Output the (x, y) coordinate of the center of the cell containing the given text.  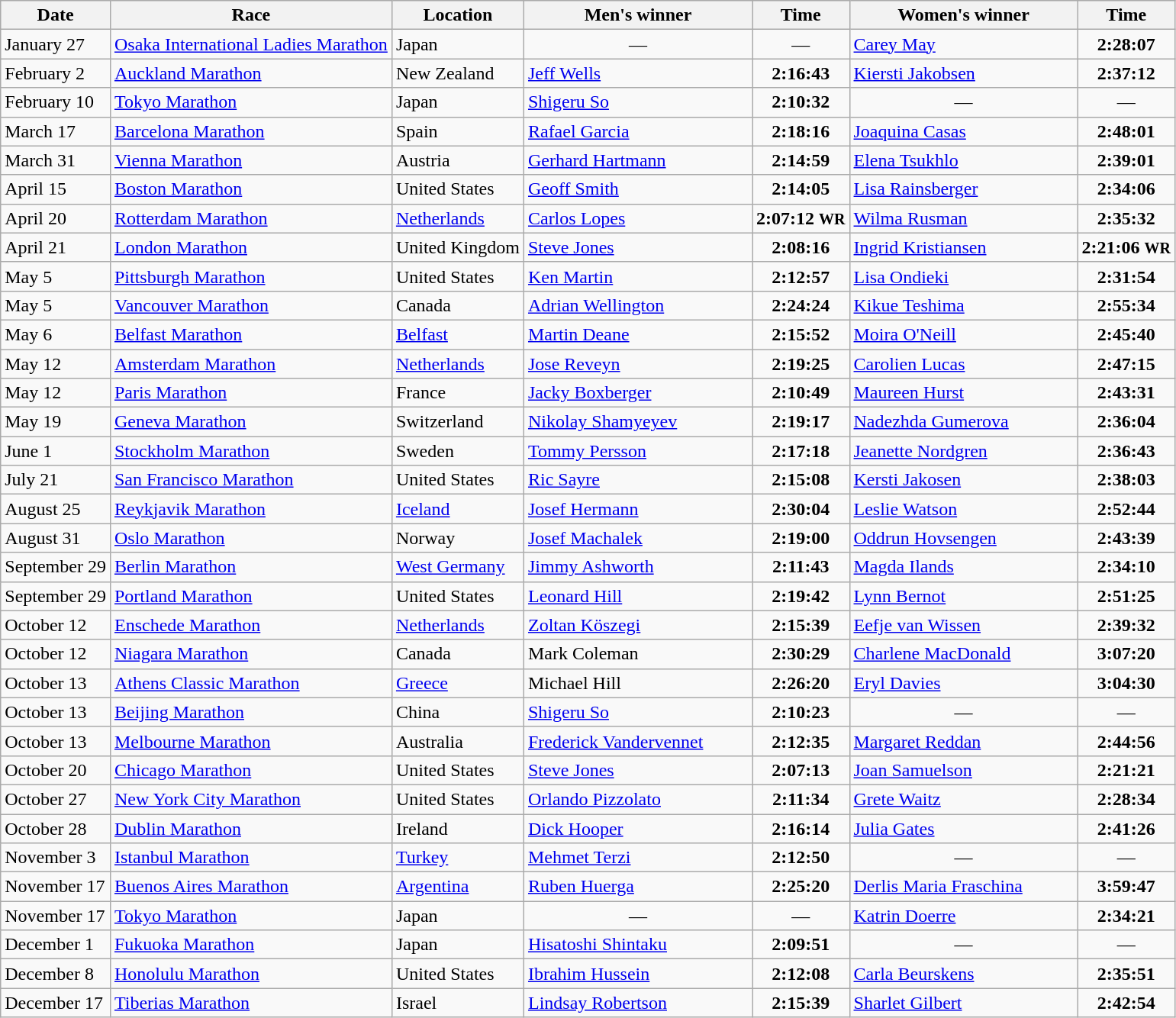
New Zealand (458, 73)
Frederick Vandervennet (638, 741)
Derlis Maria Fraschina (963, 887)
Amsterdam Marathon (250, 364)
2:10:49 (801, 393)
February 10 (56, 102)
2:26:20 (801, 683)
Moira O'Neill (963, 334)
April 15 (56, 189)
2:16:14 (801, 828)
2:34:10 (1126, 567)
Argentina (458, 887)
2:19:42 (801, 596)
San Francisco Marathon (250, 480)
2:18:16 (801, 131)
2:52:44 (1126, 509)
August 31 (56, 538)
2:30:04 (801, 509)
Oslo Marathon (250, 538)
2:07:12 WR (801, 218)
Honolulu Marathon (250, 974)
2:14:59 (801, 160)
3:04:30 (1126, 683)
Leslie Watson (963, 509)
December 1 (56, 945)
Jacky Boxberger (638, 393)
Jimmy Ashworth (638, 567)
Joaquina Casas (963, 131)
Eryl Davies (963, 683)
3:59:47 (1126, 887)
Leonard Hill (638, 596)
Hisatoshi Shintaku (638, 945)
Austria (458, 160)
2:43:39 (1126, 538)
January 27 (56, 44)
Grete Waitz (963, 799)
Carla Beurskens (963, 974)
Eefje van Wissen (963, 625)
Geoff Smith (638, 189)
Athens Classic Marathon (250, 683)
Australia (458, 741)
February 2 (56, 73)
China (458, 712)
Jose Reveyn (638, 364)
March 31 (56, 160)
Belfast (458, 334)
Josef Hermann (638, 509)
Barcelona Marathon (250, 131)
2:19:00 (801, 538)
Tiberias Marathon (250, 1003)
Ric Sayre (638, 480)
Carey May (963, 44)
Zoltan Köszegi (638, 625)
Katrin Doerre (963, 916)
2:34:06 (1126, 189)
2:15:52 (801, 334)
Auckland Marathon (250, 73)
Ingrid Kristiansen (963, 247)
December 8 (56, 974)
2:21:21 (1126, 770)
2:17:18 (801, 451)
2:28:34 (1126, 799)
May 6 (56, 334)
Lynn Bernot (963, 596)
Julia Gates (963, 828)
Josef Machalek (638, 538)
2:09:51 (801, 945)
Beijing Marathon (250, 712)
Chicago Marathon (250, 770)
October 27 (56, 799)
Stockholm Marathon (250, 451)
June 1 (56, 451)
Enschede Marathon (250, 625)
2:12:08 (801, 974)
Greece (458, 683)
2:36:43 (1126, 451)
Magda Ilands (963, 567)
Geneva Marathon (250, 422)
2:55:34 (1126, 305)
West Germany (458, 567)
Margaret Reddan (963, 741)
Spain (458, 131)
2:08:16 (801, 247)
April 21 (56, 247)
Kersti Jakosen (963, 480)
2:43:31 (1126, 393)
Dick Hooper (638, 828)
Vancouver Marathon (250, 305)
Paris Marathon (250, 393)
Wilma Rusman (963, 218)
Carlos Lopes (638, 218)
Ibrahim Hussein (638, 974)
Kikue Teshima (963, 305)
Carolien Lucas (963, 364)
2:51:25 (1126, 596)
Boston Marathon (250, 189)
Portland Marathon (250, 596)
Women's winner (963, 15)
Nikolay Shamyeyev (638, 422)
2:07:13 (801, 770)
Turkey (458, 858)
Kiersti Jakobsen (963, 73)
2:35:51 (1126, 974)
2:16:43 (801, 73)
2:12:35 (801, 741)
2:39:32 (1126, 625)
Melbourne Marathon (250, 741)
Norway (458, 538)
Iceland (458, 509)
Lisa Rainsberger (963, 189)
April 20 (56, 218)
Buenos Aires Marathon (250, 887)
October 20 (56, 770)
2:12:57 (801, 276)
2:12:50 (801, 858)
Dublin Marathon (250, 828)
Race (250, 15)
Vienna Marathon (250, 160)
Men's winner (638, 15)
2:10:23 (801, 712)
Adrian Wellington (638, 305)
Michael Hill (638, 683)
2:19:25 (801, 364)
Gerhard Hartmann (638, 160)
Charlene MacDonald (963, 654)
2:11:43 (801, 567)
2:21:06 WR (1126, 247)
2:44:56 (1126, 741)
August 25 (56, 509)
Sharlet Gilbert (963, 1003)
2:30:29 (801, 654)
2:39:01 (1126, 160)
United Kingdom (458, 247)
Date (56, 15)
Oddrun Hovsengen (963, 538)
November 3 (56, 858)
Lindsay Robertson (638, 1003)
Maureen Hurst (963, 393)
Fukuoka Marathon (250, 945)
Switzerland (458, 422)
London Marathon (250, 247)
March 17 (56, 131)
2:31:54 (1126, 276)
2:41:26 (1126, 828)
Istanbul Marathon (250, 858)
2:35:32 (1126, 218)
Ruben Huerga (638, 887)
Berlin Marathon (250, 567)
Ken Martin (638, 276)
Pittsburgh Marathon (250, 276)
Nadezhda Gumerova (963, 422)
Lisa Ondieki (963, 276)
October 28 (56, 828)
2:14:05 (801, 189)
Jeff Wells (638, 73)
2:28:07 (1126, 44)
Elena Tsukhlo (963, 160)
2:36:04 (1126, 422)
Israel (458, 1003)
Joan Samuelson (963, 770)
Osaka International Ladies Marathon (250, 44)
Niagara Marathon (250, 654)
December 17 (56, 1003)
Ireland (458, 828)
2:47:15 (1126, 364)
Location (458, 15)
Martin Deane (638, 334)
2:42:54 (1126, 1003)
Sweden (458, 451)
Mehmet Terzi (638, 858)
Reykjavik Marathon (250, 509)
2:34:21 (1126, 916)
Orlando Pizzolato (638, 799)
2:38:03 (1126, 480)
2:45:40 (1126, 334)
Belfast Marathon (250, 334)
Mark Coleman (638, 654)
Rafael Garcia (638, 131)
2:24:24 (801, 305)
France (458, 393)
2:25:20 (801, 887)
2:37:12 (1126, 73)
2:10:32 (801, 102)
2:15:08 (801, 480)
Tommy Persson (638, 451)
2:11:34 (801, 799)
Rotterdam Marathon (250, 218)
July 21 (56, 480)
Jeanette Nordgren (963, 451)
2:19:17 (801, 422)
2:48:01 (1126, 131)
New York City Marathon (250, 799)
3:07:20 (1126, 654)
May 19 (56, 422)
